Return the (x, y) coordinate for the center point of the cell that contains the specified text.  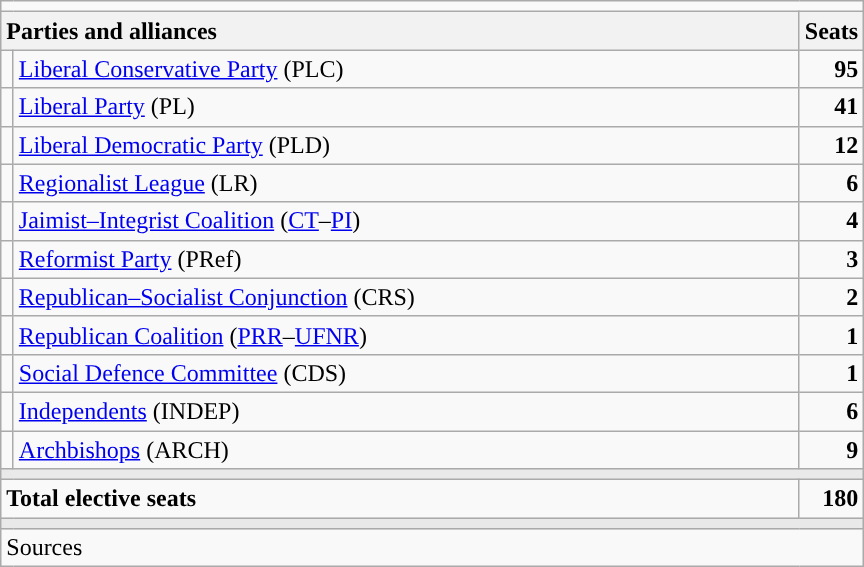
Liberal Conservative Party (PLC) (406, 69)
Republican Coalition (PRR–UFNR) (406, 335)
Reformist Party (PRef) (406, 259)
2 (831, 297)
Total elective seats (400, 499)
Sources (432, 548)
Jaimist–Integrist Coalition (CT–PI) (406, 221)
Independents (INDEP) (406, 411)
95 (831, 69)
Liberal Party (PL) (406, 107)
12 (831, 145)
180 (831, 499)
9 (831, 449)
3 (831, 259)
Social Defence Committee (CDS) (406, 373)
Archbishops (ARCH) (406, 449)
Republican–Socialist Conjunction (CRS) (406, 297)
4 (831, 221)
Regionalist League (LR) (406, 183)
Parties and alliances (400, 31)
41 (831, 107)
Seats (831, 31)
Liberal Democratic Party (PLD) (406, 145)
